Extract the (x, y) coordinate from the center of the cell holding the provided text.  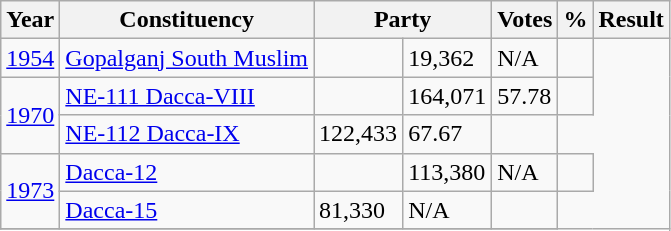
1973 (30, 191)
Party (403, 20)
122,433 (358, 134)
Result (631, 20)
Dacca-15 (187, 210)
NE-112 Dacca-IX (187, 134)
Gopalganj South Muslim (187, 58)
1970 (30, 115)
57.78 (525, 96)
19,362 (448, 58)
% (576, 20)
NE-111 Dacca-VIII (187, 96)
164,071 (448, 96)
Year (30, 20)
1954 (30, 58)
67.67 (448, 134)
113,380 (448, 172)
Dacca-12 (187, 172)
Constituency (187, 20)
81,330 (358, 210)
Votes (525, 20)
